Determine the (x, y) coordinate at the center of the cell enclosing the given text.  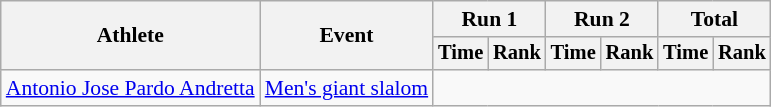
Athlete (130, 36)
Total (714, 19)
Run 2 (602, 19)
Event (347, 36)
Men's giant slalom (347, 88)
Antonio Jose Pardo Andretta (130, 88)
Run 1 (489, 19)
